Pinpoint the cell where the given text exists, returning its [x, y] midpoint coordinate. 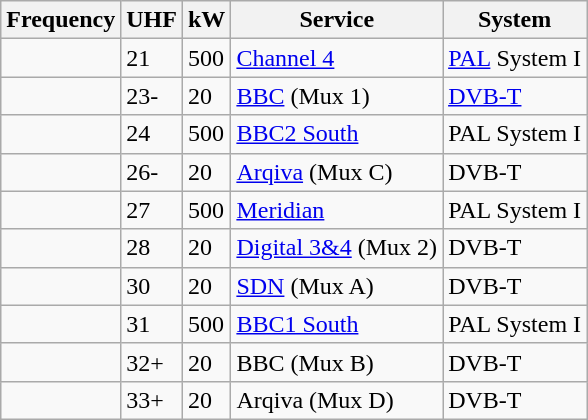
Channel 4 [337, 58]
Frequency [61, 20]
Arqiva (Mux C) [337, 172]
UHF [152, 20]
28 [152, 248]
BBC (Mux 1) [337, 96]
BBC1 South [337, 324]
Service [337, 20]
Digital 3&4 (Mux 2) [337, 248]
Meridian [337, 210]
BBC2 South [337, 134]
30 [152, 286]
System [515, 20]
kW [206, 20]
26- [152, 172]
32+ [152, 362]
23- [152, 96]
Arqiva (Mux D) [337, 400]
SDN (Mux A) [337, 286]
BBC (Mux B) [337, 362]
21 [152, 58]
27 [152, 210]
24 [152, 134]
31 [152, 324]
33+ [152, 400]
